Output the [X, Y] coordinate of the center of the cell containing the given text.  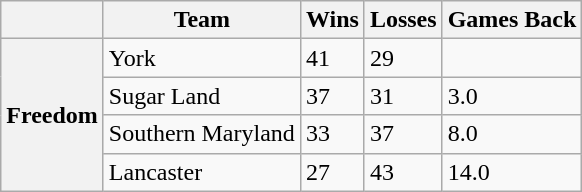
Lancaster [202, 172]
31 [403, 96]
York [202, 58]
3.0 [512, 96]
33 [332, 134]
Wins [332, 20]
Games Back [512, 20]
Sugar Land [202, 96]
27 [332, 172]
29 [403, 58]
41 [332, 58]
Southern Maryland [202, 134]
Losses [403, 20]
Team [202, 20]
Freedom [52, 115]
8.0 [512, 134]
43 [403, 172]
14.0 [512, 172]
